Return the (x, y) coordinate for the center point of the cell that contains the specified text.  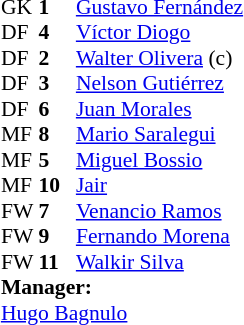
4 (57, 33)
Víctor Diogo (160, 33)
Jair (160, 185)
9 (57, 237)
Walter Olivera (c) (160, 58)
Juan Morales (160, 109)
11 (57, 262)
Nelson Gutiérrez (160, 83)
Manager: (122, 287)
8 (57, 135)
Venancio Ramos (160, 211)
7 (57, 211)
Miguel Bossio (160, 160)
Mario Saralegui (160, 135)
6 (57, 109)
5 (57, 160)
2 (57, 58)
10 (57, 185)
3 (57, 83)
Fernando Morena (160, 237)
Walkir Silva (160, 262)
